Locate the cell with the specified text and output its [x, y] center coordinate. 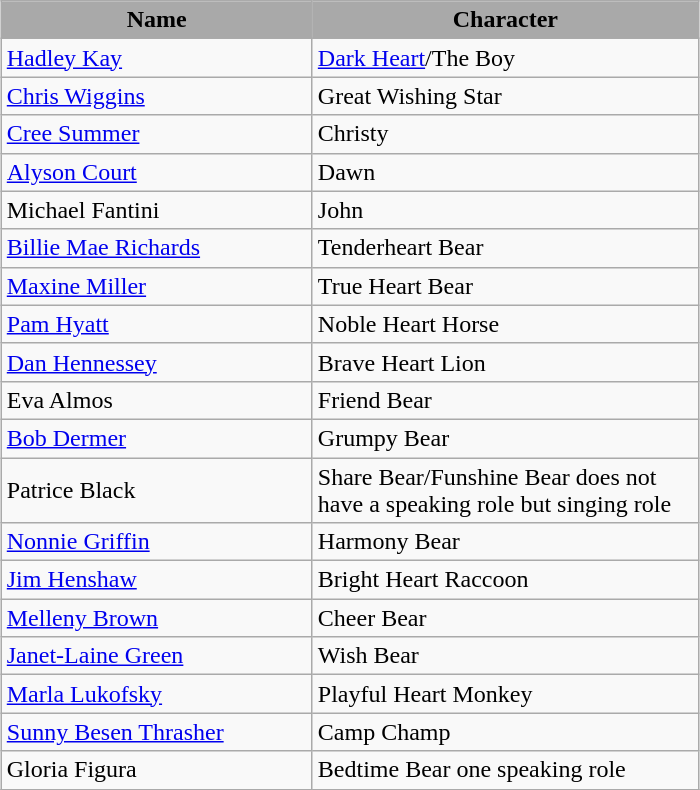
Dark Heart/The Boy [505, 58]
Share Bear/Funshine Bear does not have a speaking role but singing role [505, 490]
Noble Heart Horse [505, 324]
Christy [505, 134]
Cheer Bear [505, 618]
Michael Fantini [156, 210]
Dan Hennessey [156, 362]
Gloria Figura [156, 770]
Harmony Bear [505, 542]
Cree Summer [156, 134]
Patrice Black [156, 490]
Billie Mae Richards [156, 248]
Friend Bear [505, 400]
Dawn [505, 172]
Pam Hyatt [156, 324]
Bob Dermer [156, 438]
Great Wishing Star [505, 96]
Brave Heart Lion [505, 362]
Name [156, 20]
Bedtime Bear one speaking role [505, 770]
True Heart Bear [505, 286]
Sunny Besen Thrasher [156, 732]
Character [505, 20]
Alyson Court [156, 172]
Marla Lukofsky [156, 694]
Janet-Laine Green [156, 656]
Chris Wiggins [156, 96]
Melleny Brown [156, 618]
Grumpy Bear [505, 438]
Maxine Miller [156, 286]
Wish Bear [505, 656]
John [505, 210]
Nonnie Griffin [156, 542]
Eva Almos [156, 400]
Bright Heart Raccoon [505, 580]
Camp Champ [505, 732]
Tenderheart Bear [505, 248]
Jim Henshaw [156, 580]
Playful Heart Monkey [505, 694]
Hadley Kay [156, 58]
